Locate the cell with the specified text and output its [x, y] center coordinate. 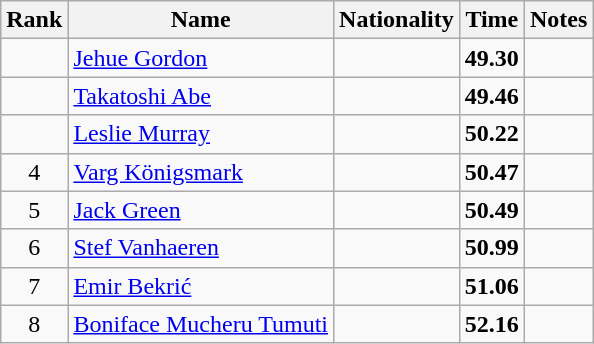
50.22 [492, 134]
50.47 [492, 172]
5 [34, 210]
Notes [558, 20]
Jehue Gordon [201, 58]
Time [492, 20]
Takatoshi Abe [201, 96]
Name [201, 20]
49.30 [492, 58]
50.99 [492, 248]
7 [34, 286]
51.06 [492, 286]
52.16 [492, 324]
Stef Vanhaeren [201, 248]
4 [34, 172]
50.49 [492, 210]
Nationality [397, 20]
Rank [34, 20]
Jack Green [201, 210]
Leslie Murray [201, 134]
Boniface Mucheru Tumuti [201, 324]
6 [34, 248]
Emir Bekrić [201, 286]
Varg Königsmark [201, 172]
8 [34, 324]
49.46 [492, 96]
